Identify which cell holds the provided text, then report its (X, Y) central coordinate. 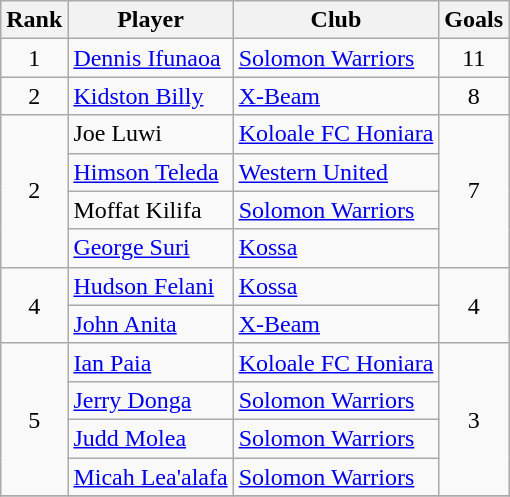
8 (474, 96)
Ian Paia (150, 362)
5 (34, 419)
Hudson Felani (150, 286)
Joe Luwi (150, 134)
Rank (34, 20)
Player (150, 20)
Moffat Kilifa (150, 210)
3 (474, 419)
Kidston Billy (150, 96)
Himson Teleda (150, 172)
Dennis Ifunaoa (150, 58)
Micah Lea'alafa (150, 477)
Western United (336, 172)
Jerry Donga (150, 400)
1 (34, 58)
11 (474, 58)
George Suri (150, 248)
Judd Molea (150, 438)
Goals (474, 20)
7 (474, 191)
Club (336, 20)
John Anita (150, 324)
